For the text-containing cell, return its midpoint in (x, y) coordinate format. 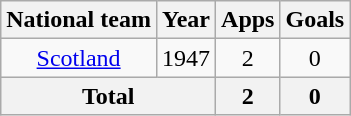
1947 (186, 58)
Goals (315, 20)
Apps (248, 20)
Year (186, 20)
Scotland (79, 58)
Total (108, 96)
National team (79, 20)
